Locate the cell with the specified text and output its [X, Y] center coordinate. 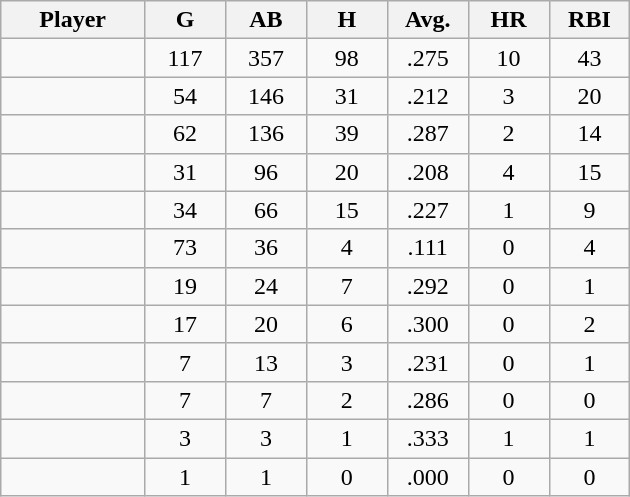
73 [186, 248]
.286 [428, 400]
.275 [428, 58]
13 [266, 362]
.208 [428, 172]
.333 [428, 438]
54 [186, 96]
14 [590, 134]
36 [266, 248]
.287 [428, 134]
43 [590, 58]
117 [186, 58]
146 [266, 96]
.111 [428, 248]
.292 [428, 286]
136 [266, 134]
G [186, 20]
RBI [590, 20]
.231 [428, 362]
.000 [428, 477]
10 [508, 58]
.300 [428, 324]
98 [346, 58]
AB [266, 20]
Avg. [428, 20]
H [346, 20]
6 [346, 324]
66 [266, 210]
34 [186, 210]
39 [346, 134]
17 [186, 324]
19 [186, 286]
62 [186, 134]
HR [508, 20]
9 [590, 210]
357 [266, 58]
96 [266, 172]
.212 [428, 96]
Player [73, 20]
24 [266, 286]
.227 [428, 210]
